Detect which cell encompasses the target text, then output its [X, Y] center coordinate. 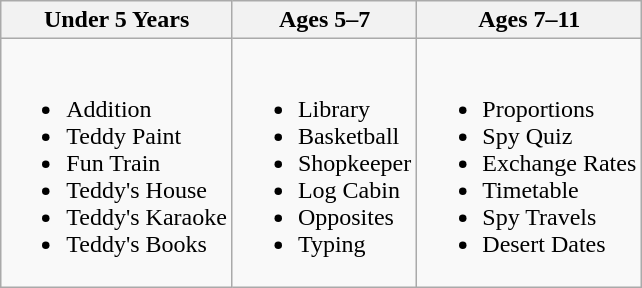
ProportionsSpy QuizExchange RatesTimetableSpy TravelsDesert Dates [530, 163]
LibraryBasketballShopkeeperLog CabinOppositesTyping [324, 163]
Ages 5–7 [324, 20]
Under 5 Years [117, 20]
AdditionTeddy PaintFun TrainTeddy's HouseTeddy's KaraokeTeddy's Books [117, 163]
Ages 7–11 [530, 20]
